For the text-containing cell, return its midpoint in [x, y] coordinate format. 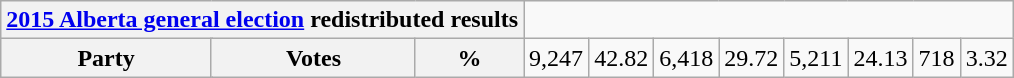
29.72 [752, 58]
% [469, 58]
3.32 [986, 58]
5,211 [816, 58]
718 [936, 58]
Party [106, 58]
42.82 [622, 58]
6,418 [686, 58]
Votes [313, 58]
24.13 [880, 58]
2015 Alberta general election redistributed results [262, 20]
9,247 [556, 58]
